Find where the given text appears and provide that cell's center as (X, Y) coordinate. 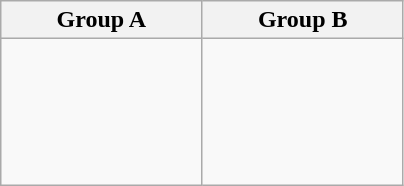
Group A (102, 20)
Group B (302, 20)
